Search for the cell housing the specified text and yield its (x, y) center coordinate. 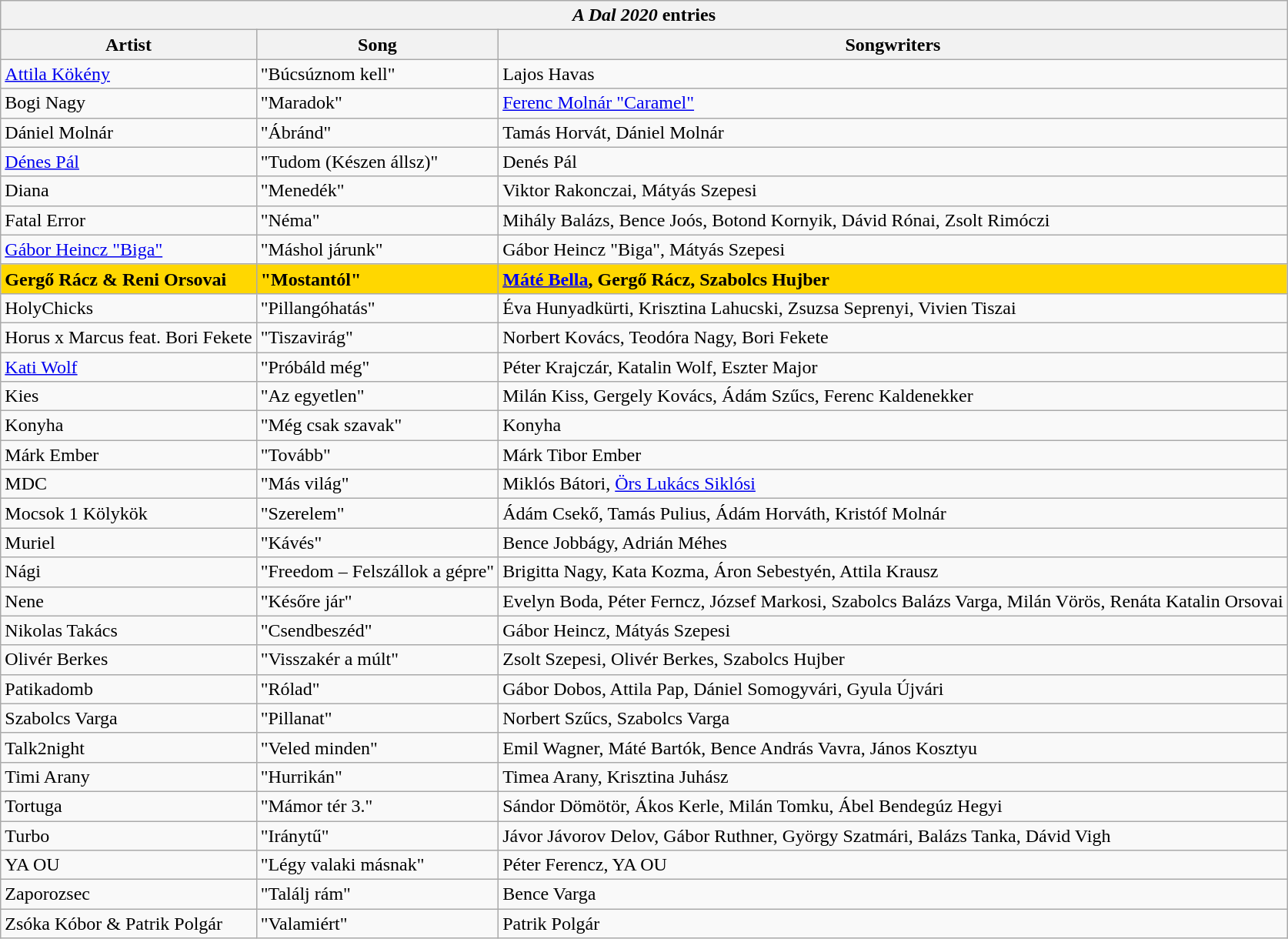
Sándor Dömötör, Ákos Kerle, Milán Tomku, Ábel Bendegúz Hegyi (893, 806)
Artist (128, 45)
"Szerelem" (377, 513)
HolyChicks (128, 308)
Norbert Szűcs, Szabolcs Varga (893, 718)
Lajos Havas (893, 74)
Talk2night (128, 747)
A Dal 2020 entries (644, 15)
"Más világ" (377, 484)
"Próbáld még" (377, 367)
Song (377, 45)
Mihály Balázs, Bence Joós, Botond Kornyik, Dávid Rónai, Zsolt Rimóczi (893, 220)
"Néma" (377, 220)
Bence Jobbágy, Adrián Méhes (893, 543)
"Mámor tér 3." (377, 806)
Timea Arany, Krisztina Juhász (893, 777)
Brigitta Nagy, Kata Kozma, Áron Sebestyén, Attila Krausz (893, 572)
"Csendbeszéd" (377, 630)
"Kávés" (377, 543)
"Találj rám" (377, 894)
Nene (128, 601)
Éva Hunyadkürti, Krisztina Lahucski, Zsuzsa Seprenyi, Vivien Tiszai (893, 308)
Bence Varga (893, 894)
Jávor Jávorov Delov, Gábor Ruthner, György Szatmári, Balázs Tanka, Dávid Vigh (893, 835)
"Tiszavirág" (377, 337)
Viktor Rakonczai, Mátyás Szepesi (893, 191)
Turbo (128, 835)
"Az egyetlen" (377, 396)
Emil Wagner, Máté Bartók, Bence András Vavra, János Kosztyu (893, 747)
Ferenc Molnár "Caramel" (893, 103)
"Még csak szavak" (377, 426)
Nikolas Takács (128, 630)
"Mostantól" (377, 279)
Nági (128, 572)
Kati Wolf (128, 367)
Dániel Molnár (128, 132)
Miklós Bátori, Örs Lukács Siklósi (893, 484)
Gábor Heincz "Biga" (128, 249)
Péter Ferencz, YA OU (893, 865)
Márk Ember (128, 455)
YA OU (128, 865)
"Pillanat" (377, 718)
Dénes Pál (128, 162)
"Freedom – Felszállok a gépre" (377, 572)
Patikadomb (128, 689)
"Valamiért" (377, 924)
Mocsok 1 Kölykök (128, 513)
"Hurrikán" (377, 777)
Tortuga (128, 806)
"Máshol járunk" (377, 249)
"Ábránd" (377, 132)
"Pillangóhatás" (377, 308)
Diana (128, 191)
Márk Tibor Ember (893, 455)
Norbert Kovács, Teodóra Nagy, Bori Fekete (893, 337)
Péter Krajczár, Katalin Wolf, Eszter Major (893, 367)
"Búcsúznom kell" (377, 74)
Muriel (128, 543)
Olivér Berkes (128, 660)
"Menedék" (377, 191)
Songwriters (893, 45)
Kies (128, 396)
Bogi Nagy (128, 103)
Zsolt Szepesi, Olivér Berkes, Szabolcs Hujber (893, 660)
Patrik Polgár (893, 924)
"Tudom (Készen állsz)" (377, 162)
Horus x Marcus feat. Bori Fekete (128, 337)
Attila Kökény (128, 74)
Szabolcs Varga (128, 718)
Gábor Dobos, Attila Pap, Dániel Somogyvári, Gyula Újvári (893, 689)
Gergő Rácz & Reni Orsovai (128, 279)
Zaporozsec (128, 894)
"Iránytű" (377, 835)
Denés Pál (893, 162)
Gábor Heincz, Mátyás Szepesi (893, 630)
Máté Bella, Gergő Rácz, Szabolcs Hujber (893, 279)
"Veled minden" (377, 747)
Evelyn Boda, Péter Ferncz, József Markosi, Szabolcs Balázs Varga, Milán Vörös, Renáta Katalin Orsovai (893, 601)
Fatal Error (128, 220)
"Későre jár" (377, 601)
Timi Arany (128, 777)
"Visszakér a múlt" (377, 660)
"Légy valaki másnak" (377, 865)
Zsóka Kóbor & Patrik Polgár (128, 924)
Milán Kiss, Gergely Kovács, Ádám Szűcs, Ferenc Kaldenekker (893, 396)
"Maradok" (377, 103)
"Tovább" (377, 455)
Ádám Csekő, Tamás Pulius, Ádám Horváth, Kristóf Molnár (893, 513)
"Rólad" (377, 689)
Tamás Horvát, Dániel Molnár (893, 132)
MDC (128, 484)
Gábor Heincz "Biga", Mátyás Szepesi (893, 249)
